Output the (X, Y) coordinate of the center of the cell containing the given text.  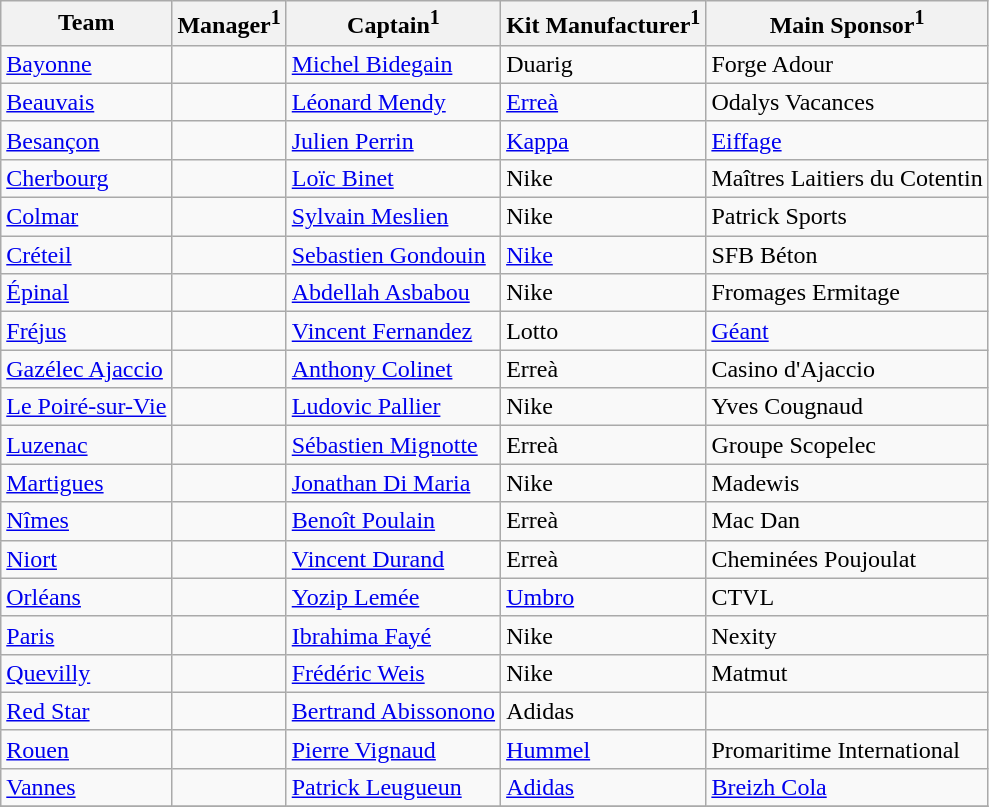
Martigues (86, 483)
Nîmes (86, 521)
Paris (86, 635)
Le Poiré-sur-Vie (86, 407)
Beauvais (86, 102)
Luzenac (86, 445)
Sébastien Mignotte (393, 445)
Julien Perrin (393, 140)
Rouen (86, 749)
Red Star (86, 711)
Besançon (86, 140)
Léonard Mendy (393, 102)
Madewis (847, 483)
Lotto (604, 331)
Loïc Binet (393, 178)
SFB Béton (847, 255)
Michel Bidegain (393, 64)
Fromages Ermitage (847, 293)
Benoît Poulain (393, 521)
Patrick Sports (847, 217)
Vincent Fernandez (393, 331)
Maîtres Laitiers du Cotentin (847, 178)
Yozip Lemée (393, 597)
Matmut (847, 673)
Promaritime International (847, 749)
Colmar (86, 217)
Kappa (604, 140)
Duarig (604, 64)
Yves Cougnaud (847, 407)
Team (86, 24)
Vincent Durand (393, 559)
Main Sponsor1 (847, 24)
Cherbourg (86, 178)
Breizh Cola (847, 787)
Bertrand Abissonono (393, 711)
Umbro (604, 597)
Hummel (604, 749)
Cheminées Poujoulat (847, 559)
Pierre Vignaud (393, 749)
Casino d'Ajaccio (847, 369)
Géant (847, 331)
Frédéric Weis (393, 673)
Orléans (86, 597)
Jonathan Di Maria (393, 483)
Sylvain Meslien (393, 217)
Groupe Scopelec (847, 445)
Sebastien Gondouin (393, 255)
Kit Manufacturer1 (604, 24)
Ludovic Pallier (393, 407)
Forge Adour (847, 64)
Manager1 (229, 24)
Bayonne (86, 64)
Fréjus (86, 331)
Vannes (86, 787)
Anthony Colinet (393, 369)
Gazélec Ajaccio (86, 369)
Niort (86, 559)
Odalys Vacances (847, 102)
Épinal (86, 293)
Eiffage (847, 140)
Ibrahima Fayé (393, 635)
Patrick Leugueun (393, 787)
Quevilly (86, 673)
Créteil (86, 255)
Nexity (847, 635)
Abdellah Asbabou (393, 293)
Captain1 (393, 24)
Mac Dan (847, 521)
CTVL (847, 597)
